Capture the cell that displays the provided text and extract its (X, Y) central coordinate. 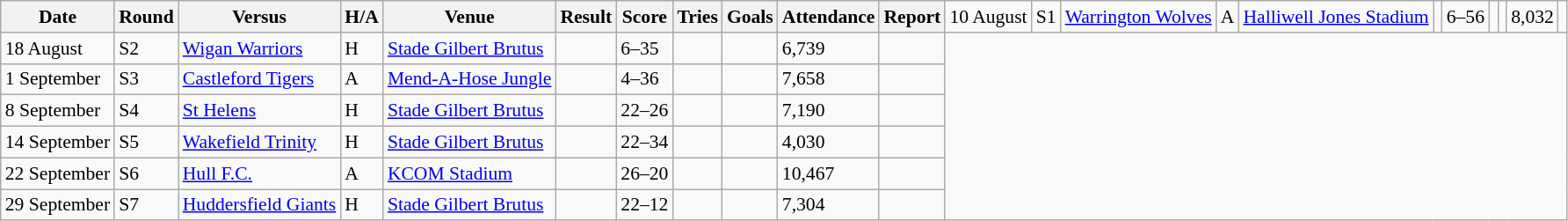
Score (644, 17)
Huddersfield Giants (260, 205)
6,739 (829, 48)
KCOM Stadium (469, 173)
18 August (58, 48)
S6 (146, 173)
29 September (58, 205)
Venue (469, 17)
1 September (58, 79)
10,467 (829, 173)
Report (912, 17)
Date (58, 17)
S3 (146, 79)
22 September (58, 173)
7,658 (829, 79)
Wakefield Trinity (260, 143)
6–35 (644, 48)
7,190 (829, 111)
Warrington Wolves (1139, 17)
22–34 (644, 143)
Goals (751, 17)
St Helens (260, 111)
Round (146, 17)
S7 (146, 205)
Wigan Warriors (260, 48)
4–36 (644, 79)
8 September (58, 111)
Castleford Tigers (260, 79)
Attendance (829, 17)
Hull F.C. (260, 173)
Mend-A-Hose Jungle (469, 79)
22–12 (644, 205)
S5 (146, 143)
S4 (146, 111)
S2 (146, 48)
26–20 (644, 173)
7,304 (829, 205)
Halliwell Jones Stadium (1336, 17)
8,032 (1533, 17)
H/A (362, 17)
S1 (1046, 17)
14 September (58, 143)
6–56 (1466, 17)
Versus (260, 17)
Tries (697, 17)
22–26 (644, 111)
4,030 (829, 143)
Result (585, 17)
10 August (988, 17)
